Identify which cell holds the provided text, then report its (X, Y) central coordinate. 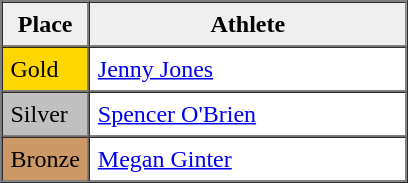
Jenny Jones (248, 68)
Athlete (248, 24)
Spencer O'Brien (248, 114)
Bronze (46, 158)
Gold (46, 68)
Megan Ginter (248, 158)
Silver (46, 114)
Place (46, 24)
